Identify which cell holds the provided text, then report its [x, y] central coordinate. 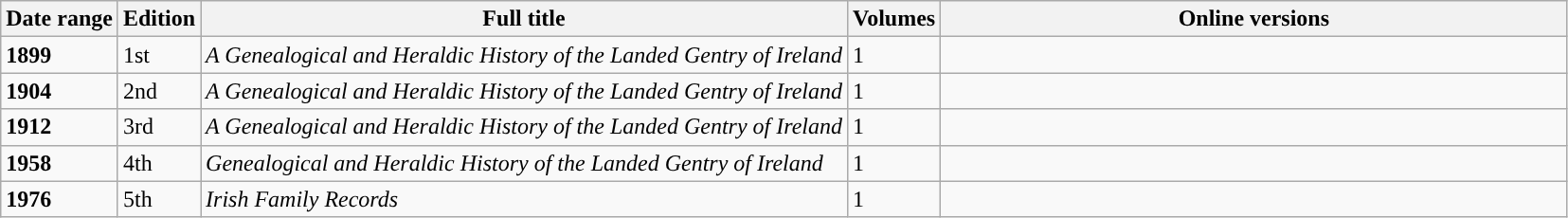
Volumes [894, 19]
Genealogical and Heraldic History of the Landed Gentry of Ireland [525, 163]
5th [159, 199]
1st [159, 55]
4th [159, 163]
Date range [60, 19]
2nd [159, 91]
Irish Family Records [525, 199]
3rd [159, 127]
1904 [60, 91]
1899 [60, 55]
Online versions [1254, 19]
1958 [60, 163]
Edition [159, 19]
1976 [60, 199]
Full title [525, 19]
1912 [60, 127]
